From the cell containing the given text, extract its center point as [X, Y] coordinate. 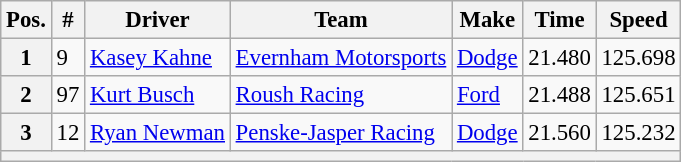
Roush Racing [340, 95]
125.698 [638, 58]
9 [68, 58]
# [68, 20]
Kasey Kahne [158, 58]
21.560 [560, 133]
Make [488, 20]
125.651 [638, 95]
Penske-Jasper Racing [340, 133]
Time [560, 20]
Team [340, 20]
2 [26, 95]
Evernham Motorsports [340, 58]
97 [68, 95]
Pos. [26, 20]
Driver [158, 20]
21.480 [560, 58]
125.232 [638, 133]
1 [26, 58]
12 [68, 133]
3 [26, 133]
Speed [638, 20]
21.488 [560, 95]
Ryan Newman [158, 133]
Kurt Busch [158, 95]
Ford [488, 95]
